Determine the [x, y] coordinate at the center of the cell enclosing the given text.  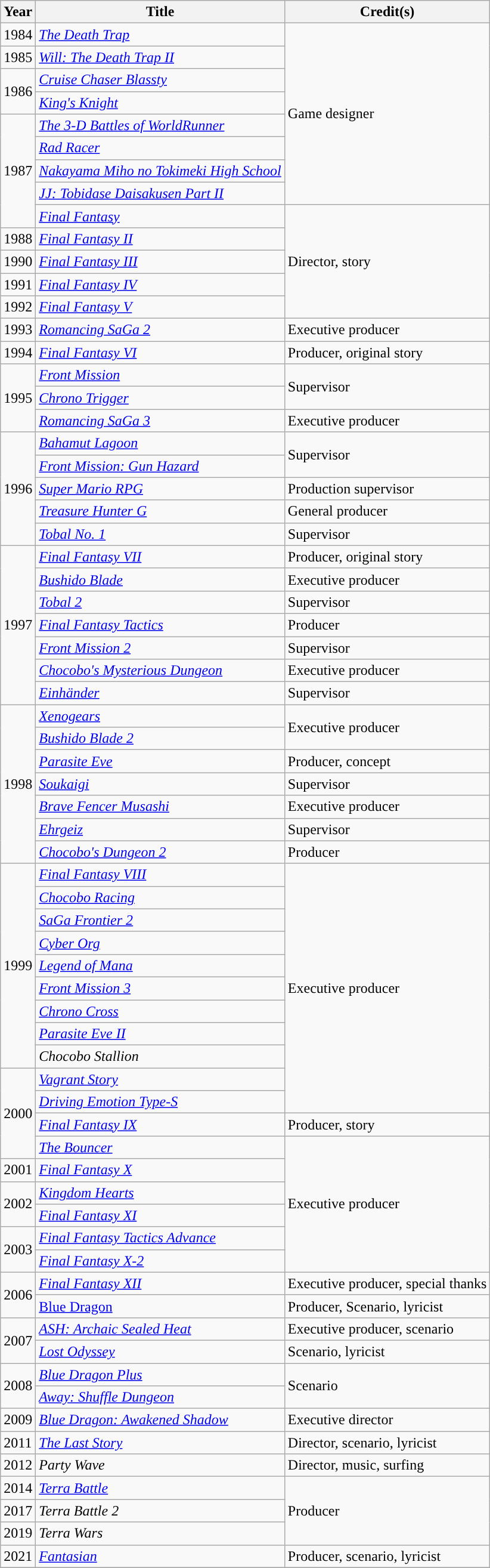
1993 [18, 330]
The Bouncer [160, 1147]
Cyber Org [160, 943]
Final Fantasy IX [160, 1125]
Final Fantasy XII [160, 1283]
Ehrgeiz [160, 829]
SaGa Frontier 2 [160, 920]
Blue Dragon: Awakened Shadow [160, 1420]
1984 [18, 35]
Bushido Blade 2 [160, 739]
Producer, story [387, 1125]
Away: Shuffle Dungeon [160, 1397]
Director, music, surfing [387, 1465]
Parasite Eve II [160, 1034]
Final Fantasy VIII [160, 875]
ASH: Archaic Sealed Heat [160, 1329]
Producer, scenario, lyricist [387, 1556]
Lost Odyssey [160, 1351]
2011 [18, 1443]
1988 [18, 239]
2012 [18, 1465]
Front Mission 3 [160, 988]
2009 [18, 1420]
King's Knight [160, 103]
Production supervisor [387, 489]
2017 [18, 1511]
Director, story [387, 261]
JJ: Tobidase Daisakusen Part II [160, 193]
1992 [18, 307]
2000 [18, 1113]
Bushido Blade [160, 579]
Executive producer, special thanks [387, 1283]
1995 [18, 398]
Blue Dragon [160, 1306]
2021 [18, 1556]
Will: The Death Trap II [160, 57]
Front Mission [160, 375]
Title [160, 12]
Brave Fencer Musashi [160, 807]
Executive producer, scenario [387, 1329]
1985 [18, 57]
2007 [18, 1340]
Scenario, lyricist [387, 1351]
Terra Battle [160, 1488]
Driving Emotion Type-S [160, 1102]
Tobal 2 [160, 602]
2001 [18, 1170]
Super Mario RPG [160, 489]
Final Fantasy III [160, 261]
Credit(s) [387, 12]
1994 [18, 353]
Final Fantasy IV [160, 285]
Executive director [387, 1420]
Einhänder [160, 693]
Final Fantasy [160, 216]
Romancing SaGa 3 [160, 421]
Front Mission: Gun Hazard [160, 466]
Nakayama Miho no Tokimeki High School [160, 171]
Kingdom Hearts [160, 1193]
2002 [18, 1204]
Scenario [387, 1385]
1998 [18, 784]
Chocobo Stallion [160, 1057]
1999 [18, 965]
Final Fantasy X-2 [160, 1261]
Chocobo's Mysterious Dungeon [160, 671]
2008 [18, 1385]
1987 [18, 171]
Final Fantasy Tactics Advance [160, 1238]
Rad Racer [160, 148]
The Last Story [160, 1443]
Chrono Trigger [160, 398]
Fantasian [160, 1556]
Final Fantasy VI [160, 353]
Final Fantasy X [160, 1170]
The 3-D Battles of WorldRunner [160, 125]
Producer, concept [387, 761]
2019 [18, 1533]
Final Fantasy VII [160, 557]
Xenogears [160, 716]
The Death Trap [160, 35]
1996 [18, 489]
1991 [18, 285]
2006 [18, 1295]
Terra Wars [160, 1533]
Legend of Mana [160, 965]
Chrono Cross [160, 1011]
Year [18, 12]
Director, scenario, lyricist [387, 1443]
1997 [18, 625]
Blue Dragon Plus [160, 1374]
Soukaigi [160, 784]
Chocobo's Dungeon 2 [160, 852]
Romancing SaGa 2 [160, 330]
Final Fantasy V [160, 307]
Vagrant Story [160, 1079]
Final Fantasy XI [160, 1215]
Cruise Chaser Blassty [160, 80]
Party Wave [160, 1465]
Final Fantasy Tactics [160, 625]
1990 [18, 261]
Game designer [387, 114]
2014 [18, 1488]
General producer [387, 511]
Treasure Hunter G [160, 511]
Producer, Scenario, lyricist [387, 1306]
Terra Battle 2 [160, 1511]
Final Fantasy II [160, 239]
Tobal No. 1 [160, 534]
2003 [18, 1249]
Front Mission 2 [160, 647]
Bahamut Lagoon [160, 443]
Chocobo Racing [160, 897]
1986 [18, 91]
Parasite Eve [160, 761]
